Provide the [X, Y] coordinate of the cell's center where the given text is located.  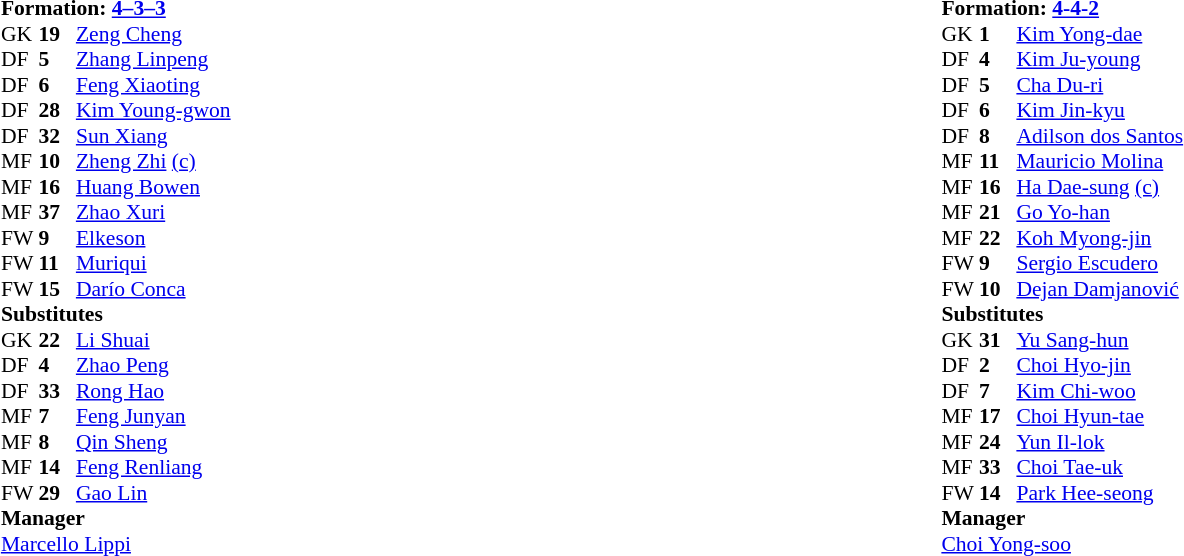
Kim Chi-woo [1100, 391]
Gao Lin [154, 493]
1 [998, 34]
37 [57, 213]
Cha Du-ri [1100, 85]
29 [57, 493]
Huang Bowen [154, 187]
Zeng Cheng [154, 34]
Muriqui [154, 263]
Dejan Damjanović [1100, 289]
Li Shuai [154, 340]
2 [998, 365]
Koh Myong-jin [1100, 238]
Go Yo-han [1100, 213]
Choi Hyo-jin [1100, 365]
19 [57, 34]
32 [57, 136]
Feng Junyan [154, 417]
24 [998, 442]
31 [998, 340]
Yu Sang-hun [1100, 340]
Choi Hyun-tae [1100, 417]
17 [998, 417]
Park Hee-seong [1100, 493]
Feng Renliang [154, 467]
Zhang Linpeng [154, 59]
Feng Xiaoting [154, 85]
Sun Xiang [154, 136]
Elkeson [154, 238]
Adilson dos Santos [1100, 136]
Ha Dae-sung (c) [1100, 187]
Kim Young-gwon [154, 111]
Mauricio Molina [1100, 161]
Yun Il-lok [1100, 442]
Darío Conca [154, 289]
28 [57, 111]
15 [57, 289]
Rong Hao [154, 391]
Kim Jin-kyu [1100, 111]
Kim Ju-young [1100, 59]
Zhao Xuri [154, 213]
Sergio Escudero [1100, 263]
Kim Yong-dae [1100, 34]
Zheng Zhi (c) [154, 161]
21 [998, 213]
Choi Tae-uk [1100, 467]
Qin Sheng [154, 442]
Zhao Peng [154, 365]
